Return the (x, y) coordinate for the center point of the cell that contains the specified text.  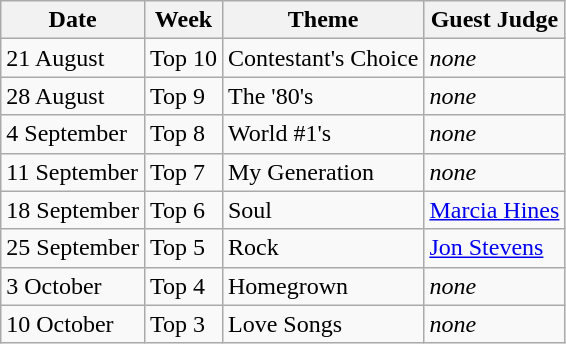
Top 3 (183, 324)
Top 8 (183, 134)
Love Songs (322, 324)
3 October (73, 286)
My Generation (322, 172)
Guest Judge (494, 20)
Soul (322, 210)
The '80's (322, 96)
Top 5 (183, 248)
11 September (73, 172)
Rock (322, 248)
21 August (73, 58)
4 September (73, 134)
28 August (73, 96)
Jon Stevens (494, 248)
Marcia Hines (494, 210)
Date (73, 20)
Top 6 (183, 210)
World #1's (322, 134)
Homegrown (322, 286)
Top 10 (183, 58)
25 September (73, 248)
10 October (73, 324)
Top 4 (183, 286)
18 September (73, 210)
Theme (322, 20)
Week (183, 20)
Top 7 (183, 172)
Contestant's Choice (322, 58)
Top 9 (183, 96)
